Capture the cell that displays the provided text and extract its [x, y] central coordinate. 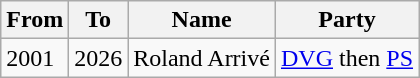
DVG then PS [346, 58]
2026 [98, 58]
Roland Arrivé [202, 58]
From [35, 20]
To [98, 20]
Party [346, 20]
Name [202, 20]
2001 [35, 58]
